Return the (X, Y) coordinate for the center point of the cell that contains the specified text.  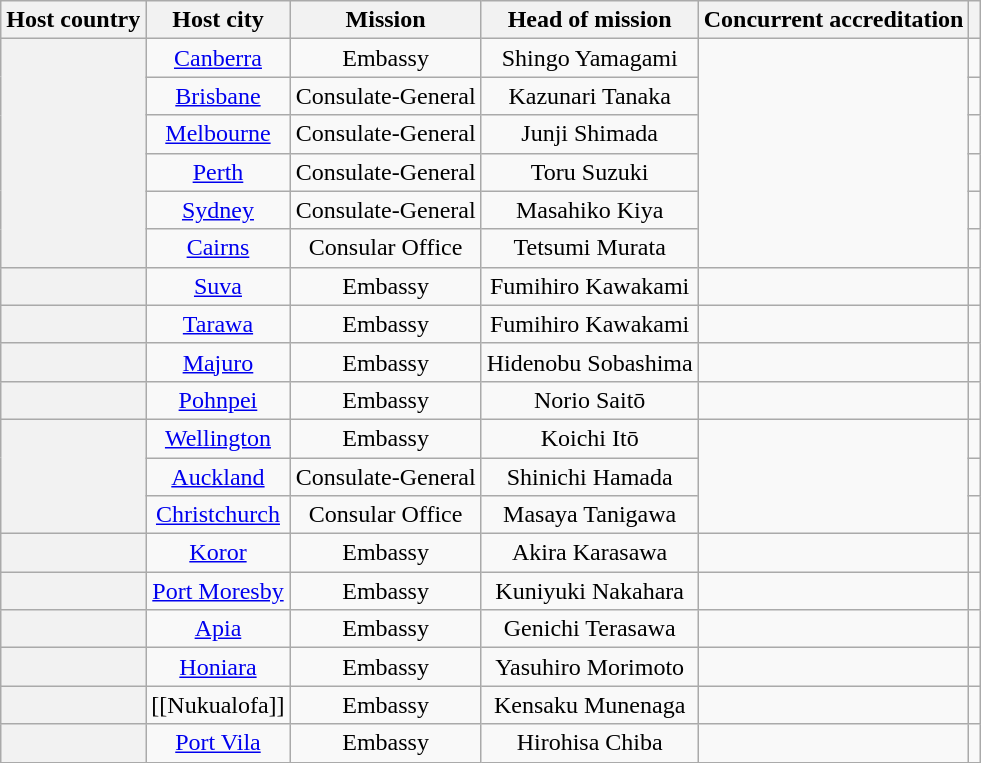
Port Vila (218, 743)
Genichi Terasawa (590, 629)
Kuniyuki Nakahara (590, 591)
Masahiko Kiya (590, 210)
Majuro (218, 362)
Pohnpei (218, 400)
[[Nukualofa]] (218, 705)
Mission (386, 20)
Yasuhiro Morimoto (590, 667)
Norio Saitō (590, 400)
Perth (218, 172)
Koror (218, 553)
Junji Shimada (590, 134)
Wellington (218, 438)
Melbourne (218, 134)
Concurrent accreditation (834, 20)
Honiara (218, 667)
Host city (218, 20)
Kazunari Tanaka (590, 96)
Sydney (218, 210)
Tetsumi Murata (590, 248)
Shingo Yamagami (590, 58)
Apia (218, 629)
Christchurch (218, 515)
Toru Suzuki (590, 172)
Host country (74, 20)
Auckland (218, 477)
Suva (218, 286)
Masaya Tanigawa (590, 515)
Hirohisa Chiba (590, 743)
Akira Karasawa (590, 553)
Head of mission (590, 20)
Hidenobu Sobashima (590, 362)
Port Moresby (218, 591)
Cairns (218, 248)
Canberra (218, 58)
Kensaku Munenaga (590, 705)
Shinichi Hamada (590, 477)
Tarawa (218, 324)
Koichi Itō (590, 438)
Brisbane (218, 96)
